Capture the cell that displays the provided text and extract its (X, Y) central coordinate. 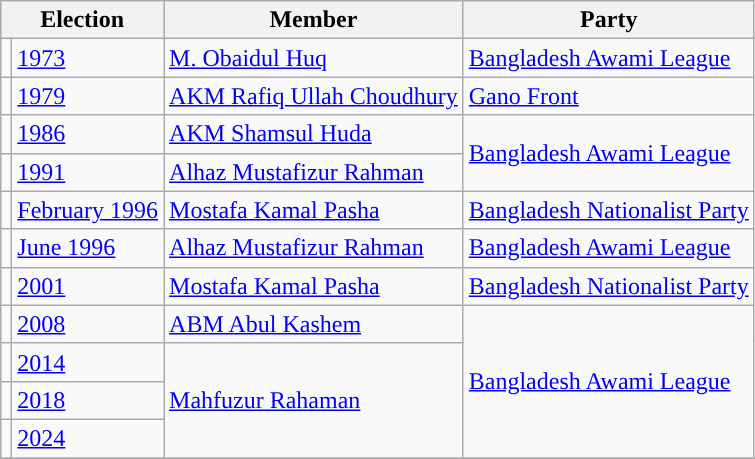
ABM Abul Kashem (314, 324)
1986 (88, 134)
2018 (88, 400)
1973 (88, 58)
June 1996 (88, 248)
February 1996 (88, 210)
Member (314, 20)
Election (82, 20)
2008 (88, 324)
AKM Rafiq Ullah Choudhury (314, 96)
1979 (88, 96)
Party (608, 20)
Mahfuzur Rahaman (314, 400)
1991 (88, 172)
M. Obaidul Huq (314, 58)
2024 (88, 438)
Gano Front (608, 96)
2014 (88, 362)
AKM Shamsul Huda (314, 134)
2001 (88, 286)
